Identify which cell holds the provided text, then report its (x, y) central coordinate. 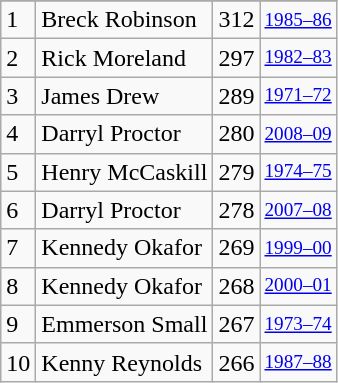
Rick Moreland (124, 58)
Breck Robinson (124, 20)
268 (236, 286)
312 (236, 20)
Emmerson Small (124, 324)
5 (18, 172)
2007–08 (298, 210)
1999–00 (298, 248)
1971–72 (298, 96)
1982–83 (298, 58)
267 (236, 324)
2000–01 (298, 286)
280 (236, 134)
10 (18, 362)
269 (236, 248)
1973–74 (298, 324)
6 (18, 210)
266 (236, 362)
297 (236, 58)
1 (18, 20)
278 (236, 210)
James Drew (124, 96)
1985–86 (298, 20)
7 (18, 248)
Kenny Reynolds (124, 362)
1974–75 (298, 172)
2 (18, 58)
279 (236, 172)
9 (18, 324)
4 (18, 134)
Henry McCaskill (124, 172)
289 (236, 96)
8 (18, 286)
2008–09 (298, 134)
3 (18, 96)
1987–88 (298, 362)
